Detect which cell encompasses the target text, then output its [x, y] center coordinate. 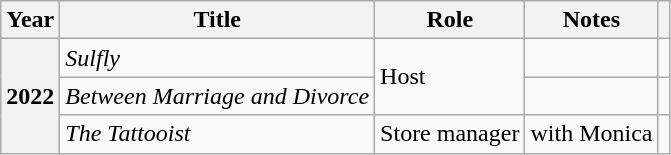
Year [30, 20]
Role [450, 20]
Store manager [450, 134]
2022 [30, 96]
Title [218, 20]
with Monica [592, 134]
Notes [592, 20]
Between Marriage and Divorce [218, 96]
Sulfly [218, 58]
The Tattooist [218, 134]
Host [450, 77]
